Pinpoint the cell where the given text exists, returning its (x, y) midpoint coordinate. 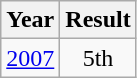
Year (30, 20)
2007 (30, 58)
Result (98, 20)
5th (98, 58)
